Determine the [X, Y] coordinate at the center of the cell enclosing the given text.  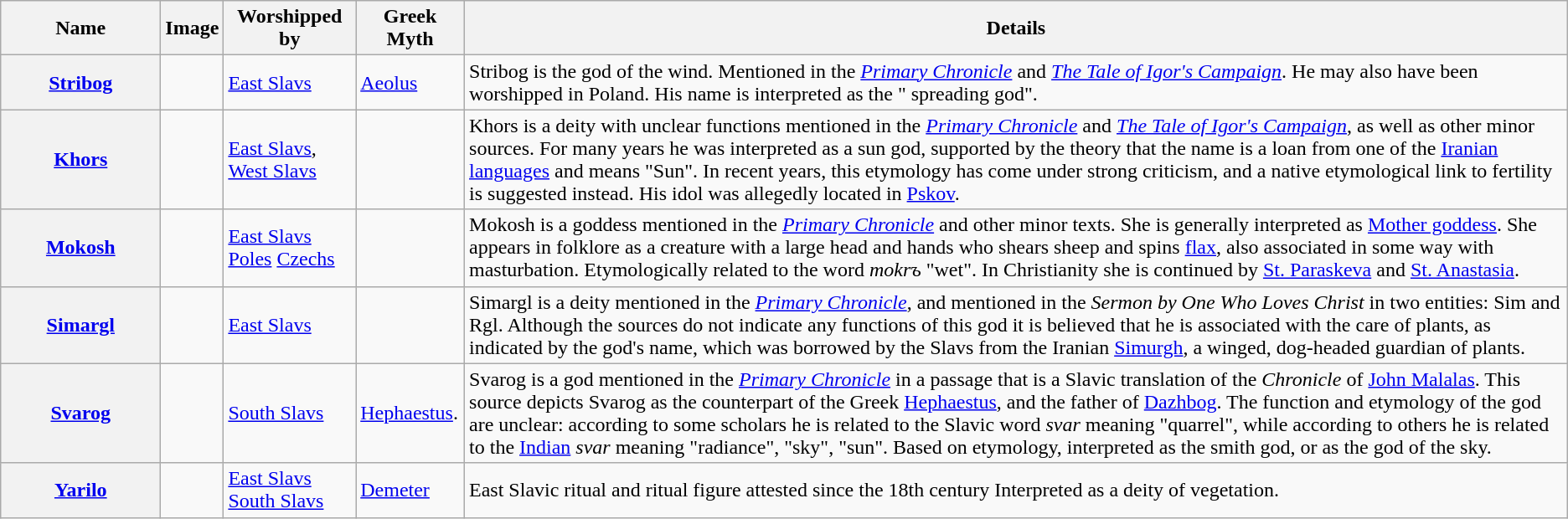
East Slavic ritual and ritual figure attested since the 18th century Interpreted as a deity of vegetation. [1017, 491]
Worshipped by [290, 28]
Yarilo [80, 491]
East SlavsPoles Czechs [290, 248]
Svarog [80, 414]
Hephaestus. [410, 414]
East SlavsSouth Slavs [290, 491]
Khors [80, 159]
Details [1017, 28]
Name [80, 28]
Simargl [80, 325]
Aeolus [410, 82]
Stribog [80, 82]
South Slavs [290, 414]
East Slavs, West Slavs [290, 159]
Greek Myth [410, 28]
Mokosh [80, 248]
Demeter [410, 491]
Image [193, 28]
